Capture the cell that displays the provided text and extract its [X, Y] central coordinate. 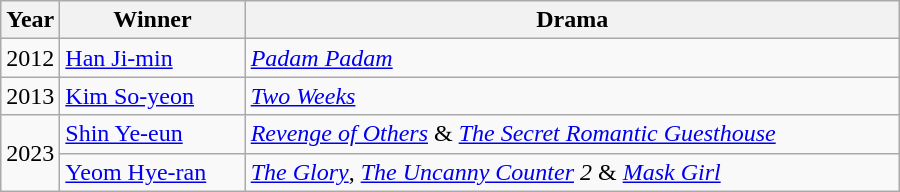
Shin Ye-eun [152, 134]
2023 [30, 153]
Year [30, 20]
2012 [30, 58]
Han Ji-min [152, 58]
Winner [152, 20]
Two Weeks [572, 96]
2013 [30, 96]
Kim So-yeon [152, 96]
Revenge of Others & The Secret Romantic Guesthouse [572, 134]
The Glory, The Uncanny Counter 2 & Mask Girl [572, 172]
Padam Padam [572, 58]
Drama [572, 20]
Yeom Hye-ran [152, 172]
